Locate the cell with the specified text and output its [x, y] center coordinate. 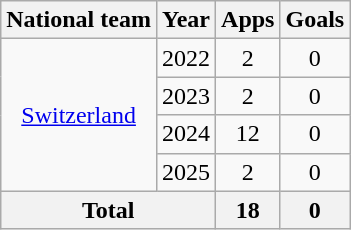
Apps [248, 20]
2025 [186, 172]
2024 [186, 134]
Switzerland [79, 115]
18 [248, 210]
12 [248, 134]
National team [79, 20]
Year [186, 20]
Total [108, 210]
Goals [315, 20]
2023 [186, 96]
2022 [186, 58]
